From the cell containing the given text, extract its center point as (x, y) coordinate. 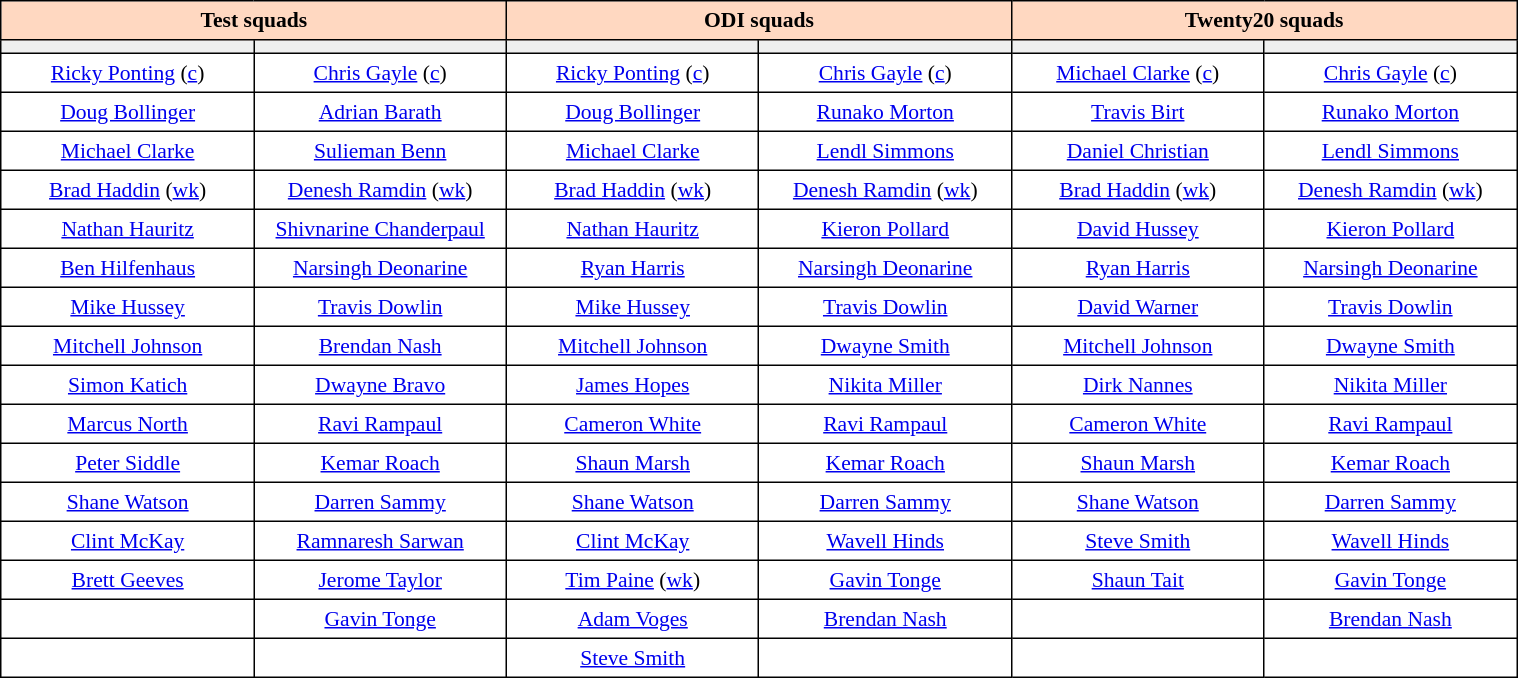
Shivnarine Chanderpaul (380, 228)
Adrian Barath (380, 112)
Adam Voges (632, 618)
Jerome Taylor (380, 580)
James Hopes (632, 384)
Twenty20 squads (1264, 20)
Test squads (254, 20)
Ben Hilfenhaus (128, 268)
Sulieman Benn (380, 150)
ODI squads (758, 20)
Tim Paine (wk) (632, 580)
Travis Birt (1138, 112)
Daniel Christian (1138, 150)
Brett Geeves (128, 580)
Peter Siddle (128, 462)
David Warner (1138, 306)
Michael Clarke (c) (1138, 72)
David Hussey (1138, 228)
Marcus North (128, 424)
Dwayne Bravo (380, 384)
Ramnaresh Sarwan (380, 540)
Shaun Tait (1138, 580)
Dirk Nannes (1138, 384)
Simon Katich (128, 384)
